Find where the given text appears and provide that cell's center as [X, Y] coordinate. 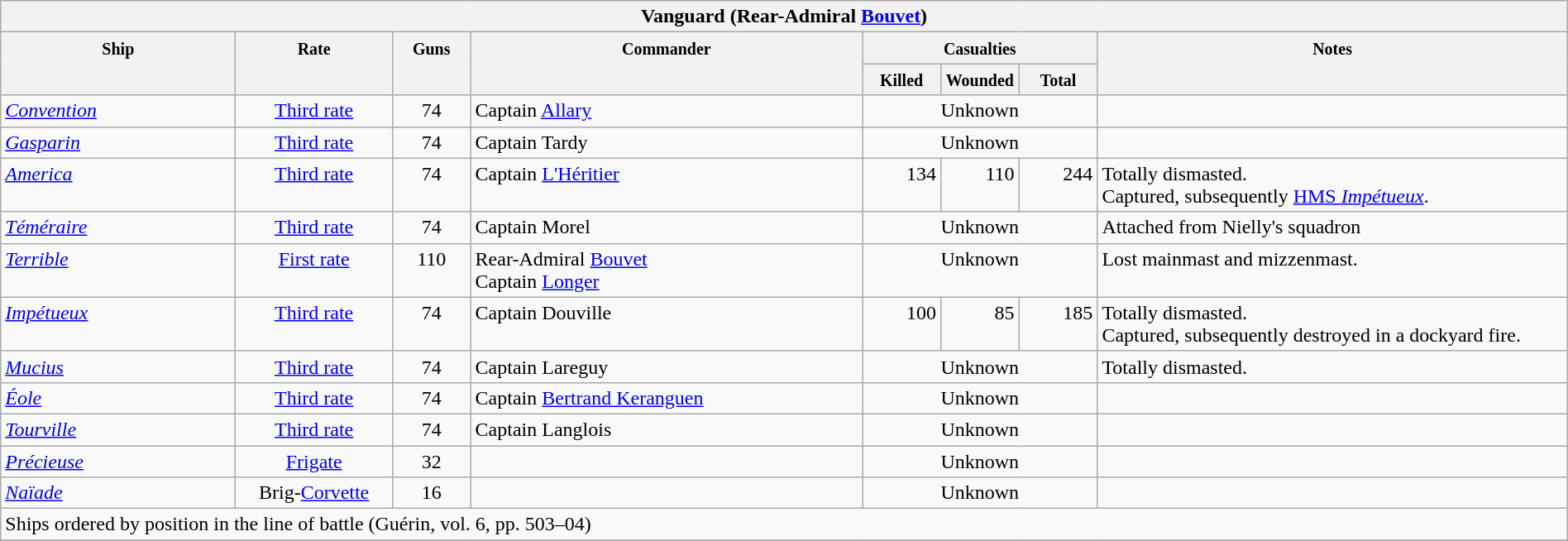
Captain Lareguy [667, 366]
Totally dismasted.Captured, subsequently destroyed in a dockyard fire. [1332, 324]
32 [432, 461]
Tourville [118, 429]
Captain Morel [667, 227]
Captain Allary [667, 111]
Précieuse [118, 461]
Guns [432, 64]
Ship [118, 64]
134 [901, 185]
Total [1059, 79]
Captain Bertrand Keranguen [667, 398]
Totally dismasted.Captured, subsequently HMS Impétueux. [1332, 185]
Naïade [118, 493]
Rate [314, 64]
Captain Douville [667, 324]
Totally dismasted. [1332, 366]
Attached from Nielly's squadron [1332, 227]
Captain Tardy [667, 142]
Ships ordered by position in the line of battle (Guérin, vol. 6, pp. 503–04) [784, 524]
Commander [667, 64]
First rate [314, 270]
Éole [118, 398]
Wounded [979, 79]
Impétueux [118, 324]
Captain Langlois [667, 429]
Notes [1332, 64]
Brig-Corvette [314, 493]
Gasparin [118, 142]
Captain L'Héritier [667, 185]
85 [979, 324]
Casualties [980, 48]
16 [432, 493]
Vanguard (Rear-Admiral Bouvet) [784, 17]
Frigate [314, 461]
Terrible [118, 270]
100 [901, 324]
185 [1059, 324]
Téméraire [118, 227]
Mucius [118, 366]
244 [1059, 185]
Rear-Admiral BouvetCaptain Longer [667, 270]
Lost mainmast and mizzenmast. [1332, 270]
Killed [901, 79]
Convention [118, 111]
America [118, 185]
